For the text-containing cell, return its midpoint in (X, Y) coordinate format. 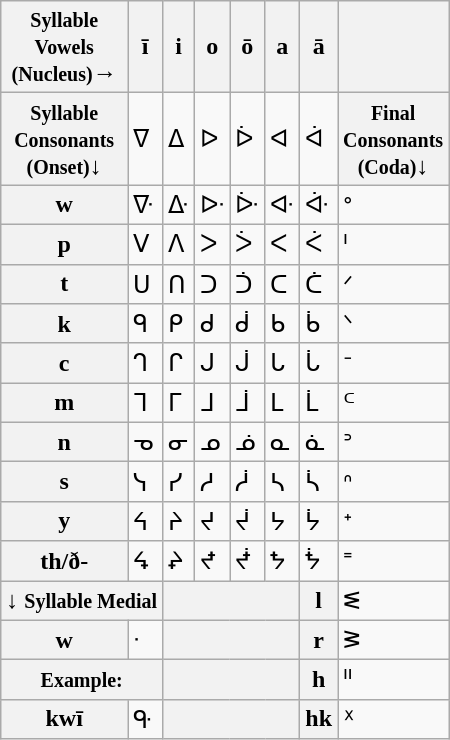
ᓇ (282, 442)
ᒫ (319, 403)
kwī (64, 719)
ᑲ (282, 324)
t (64, 284)
ᖭ (319, 561)
r (319, 640)
ᕒ (394, 640)
ᒐ (282, 363)
ᑯ (212, 324)
ᓯ (179, 482)
ᑐ (212, 284)
ᓭ (146, 482)
ᑊ (394, 244)
p (64, 244)
ᑳ (319, 324)
ᐊ (282, 139)
o (212, 47)
ᖪ (212, 561)
s (64, 482)
ᒥ (179, 403)
i (179, 47)
h (319, 680)
ᐘ (282, 205)
ᐟ (394, 284)
c (64, 363)
ᐯ (146, 244)
ᑌ (146, 284)
ᐧ (146, 640)
ᒍ (212, 363)
ᒪ (282, 403)
SyllableVowels(Nucleus)→ (64, 47)
hk (319, 719)
ᒑ (319, 363)
ᐣ (394, 442)
ᐱ (179, 244)
ᐅ (212, 139)
ᐋ (319, 139)
ᓱ (212, 482)
ᓴ (282, 482)
↓ Syllable Medial (82, 600)
ᐕ (248, 205)
ᙾ (394, 561)
ᑕ (282, 284)
ᔨ (179, 521)
ᐅᐧ (212, 205)
ᐳ (212, 244)
ᐠ (394, 324)
a (282, 47)
n (64, 442)
ᔫ (248, 521)
FinalConsonants(Coda)↓ (394, 139)
ᓀ (146, 442)
ᐆ (248, 139)
ᐁ (146, 139)
ᖨ (179, 561)
ᑭ (179, 324)
ᔦ (146, 521)
ᐚ (319, 205)
ō (248, 47)
ᐍ (146, 205)
m (64, 403)
ᐴ (248, 244)
y (64, 521)
th/ð- (64, 561)
ᑵ (146, 719)
ᖧ (146, 561)
ᔭ (282, 521)
ᓈ (319, 442)
ᐸ (282, 244)
ᐏ (179, 205)
ᕁ (394, 719)
ᑰ (248, 324)
ᒧ (212, 403)
ᓄ (212, 442)
ᒨ (248, 403)
Example: (82, 680)
ī (146, 47)
ᐦ (394, 680)
ᓲ (248, 482)
ᐢ (394, 482)
l (319, 600)
ᒋ (179, 363)
ā (319, 47)
ᔮ (319, 521)
ᖫ (248, 561)
ᔪ (212, 521)
ᒣ (146, 403)
ᓂ (179, 442)
ᖬ (282, 561)
ᓬ (394, 600)
SyllableConsonants(Onset)↓ (64, 139)
ᑖ (319, 284)
ᕀ (394, 521)
ᐤ (394, 205)
ᑑ (248, 284)
ᓅ (248, 442)
ᐹ (319, 244)
ᓵ (319, 482)
k (64, 324)
ᐃ (179, 139)
ᒉ (146, 363)
ᑎ (179, 284)
ᒼ (394, 403)
ᑫ (146, 324)
ᒎ (248, 363)
ᐨ (394, 363)
